From the cell containing the given text, extract its center point as (x, y) coordinate. 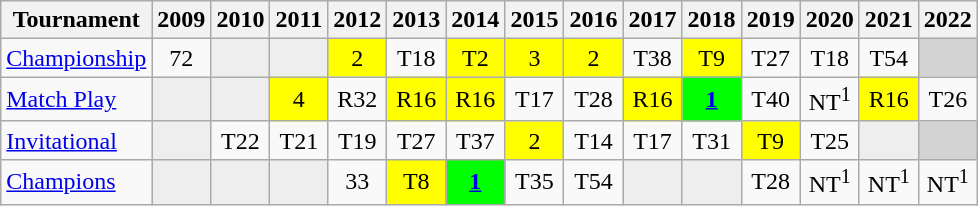
2011 (299, 20)
T25 (830, 140)
33 (358, 182)
2014 (476, 20)
3 (534, 58)
T21 (299, 140)
2018 (712, 20)
Match Play (76, 100)
72 (182, 58)
R32 (358, 100)
T8 (416, 182)
Tournament (76, 20)
2016 (594, 20)
2022 (948, 20)
2013 (416, 20)
T22 (240, 140)
T26 (948, 100)
T31 (712, 140)
Championship (76, 58)
4 (299, 100)
2015 (534, 20)
2010 (240, 20)
Champions (76, 182)
2009 (182, 20)
T14 (594, 140)
T2 (476, 58)
T35 (534, 182)
T38 (652, 58)
T19 (358, 140)
2017 (652, 20)
2019 (770, 20)
Invitational (76, 140)
2012 (358, 20)
T37 (476, 140)
2020 (830, 20)
T40 (770, 100)
2021 (888, 20)
